Capture the cell that displays the provided text and extract its (X, Y) central coordinate. 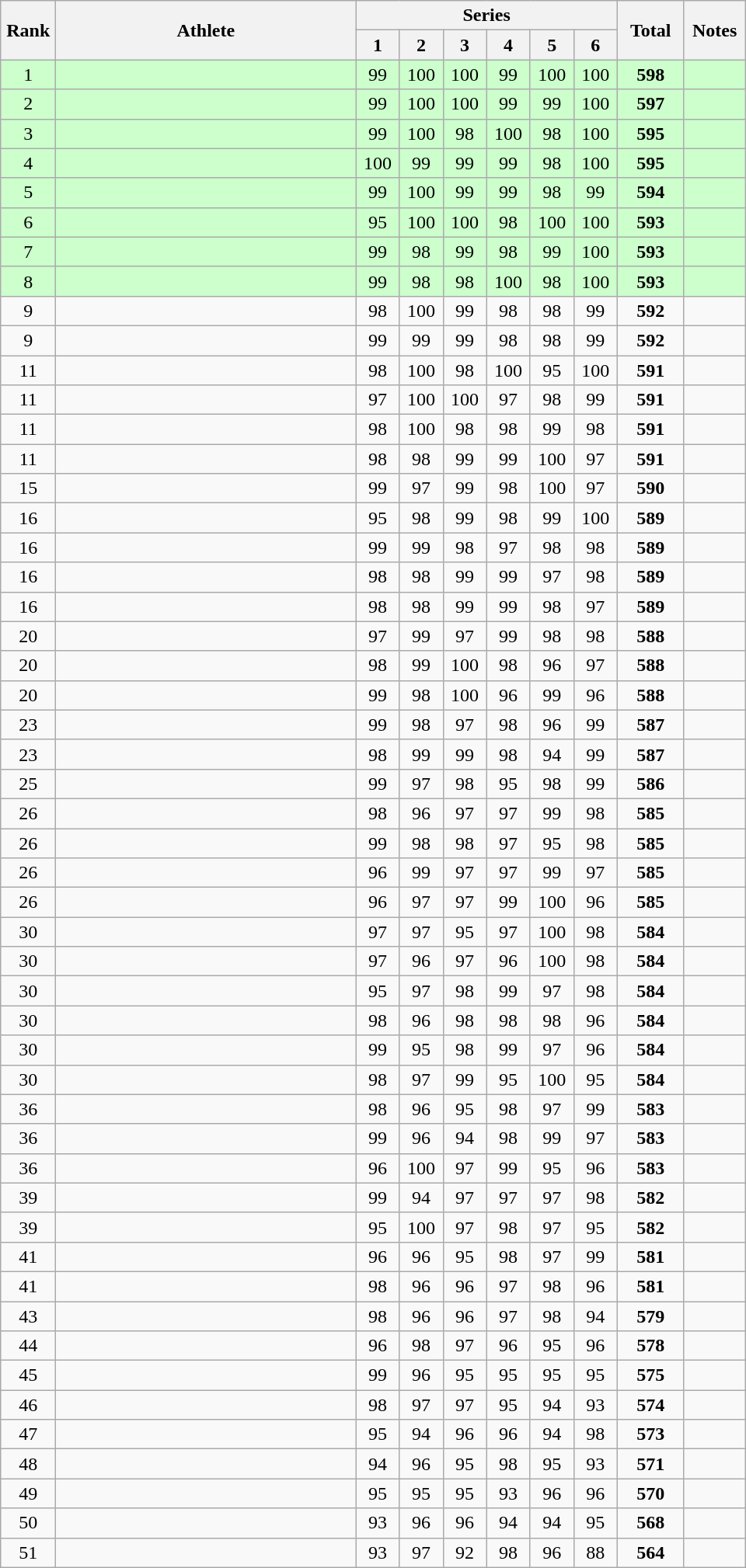
586 (650, 784)
25 (28, 784)
47 (28, 1434)
568 (650, 1523)
8 (28, 281)
46 (28, 1405)
Notes (715, 30)
49 (28, 1493)
571 (650, 1464)
597 (650, 104)
570 (650, 1493)
45 (28, 1375)
48 (28, 1464)
598 (650, 75)
44 (28, 1346)
15 (28, 488)
594 (650, 193)
43 (28, 1316)
Rank (28, 30)
573 (650, 1434)
88 (595, 1552)
579 (650, 1316)
Series (486, 16)
575 (650, 1375)
Athlete (206, 30)
564 (650, 1552)
7 (28, 252)
578 (650, 1346)
92 (465, 1552)
590 (650, 488)
574 (650, 1405)
51 (28, 1552)
50 (28, 1523)
Total (650, 30)
